Scan for the cell matching the given text and deliver its (x, y) coordinate at center. 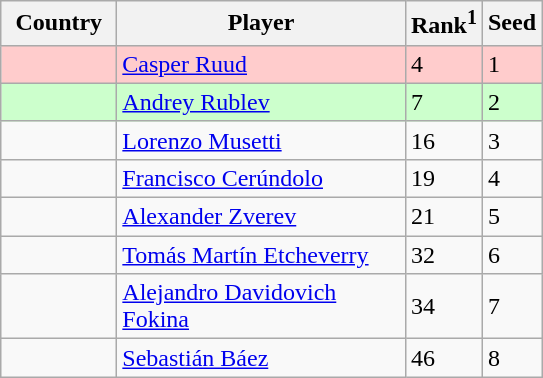
19 (444, 178)
34 (444, 306)
5 (512, 217)
Andrey Rublev (262, 102)
16 (444, 140)
21 (444, 217)
1 (512, 64)
Tomás Martín Etcheverry (262, 255)
Francisco Cerúndolo (262, 178)
32 (444, 255)
46 (444, 358)
Lorenzo Musetti (262, 140)
Seed (512, 24)
6 (512, 255)
Player (262, 24)
Alexander Zverev (262, 217)
Casper Ruud (262, 64)
Country (59, 24)
Rank1 (444, 24)
2 (512, 102)
Sebastián Báez (262, 358)
3 (512, 140)
Alejandro Davidovich Fokina (262, 306)
8 (512, 358)
